Detect which cell encompasses the target text, then output its [x, y] center coordinate. 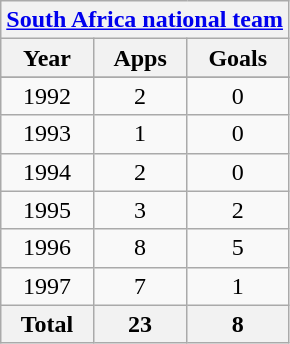
1997 [47, 286]
Goals [238, 58]
7 [140, 286]
South Africa national team [145, 20]
Total [47, 324]
1996 [47, 248]
1994 [47, 172]
1992 [47, 96]
23 [140, 324]
1993 [47, 134]
Apps [140, 58]
Year [47, 58]
3 [140, 210]
5 [238, 248]
1995 [47, 210]
